Search for the cell housing the specified text and yield its (X, Y) center coordinate. 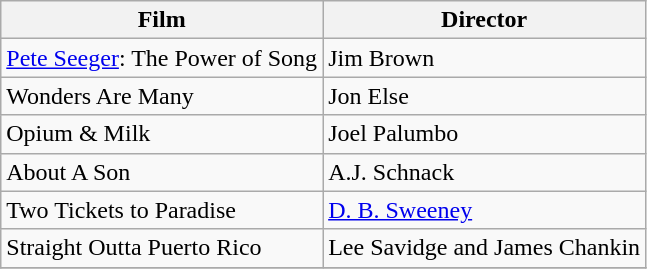
Opium & Milk (162, 134)
Joel Palumbo (484, 134)
Director (484, 20)
Film (162, 20)
Lee Savidge and James Chankin (484, 248)
About A Son (162, 172)
A.J. Schnack (484, 172)
Pete Seeger: The Power of Song (162, 58)
Jon Else (484, 96)
Two Tickets to Paradise (162, 210)
Jim Brown (484, 58)
Wonders Are Many (162, 96)
Straight Outta Puerto Rico (162, 248)
D. B. Sweeney (484, 210)
